Determine the [X, Y] coordinate at the center of the cell enclosing the given text.  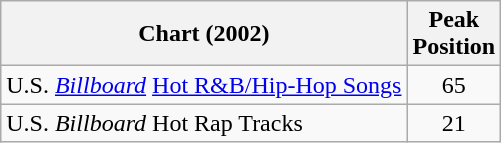
U.S. Billboard Hot R&B/Hip-Hop Songs [204, 85]
21 [454, 123]
Chart (2002) [204, 34]
U.S. Billboard Hot Rap Tracks [204, 123]
PeakPosition [454, 34]
65 [454, 85]
